Pinpoint the cell where the given text exists, returning its (x, y) midpoint coordinate. 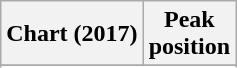
Peak position (189, 34)
Chart (2017) (72, 34)
